Scan for the cell matching the given text and deliver its (X, Y) coordinate at center. 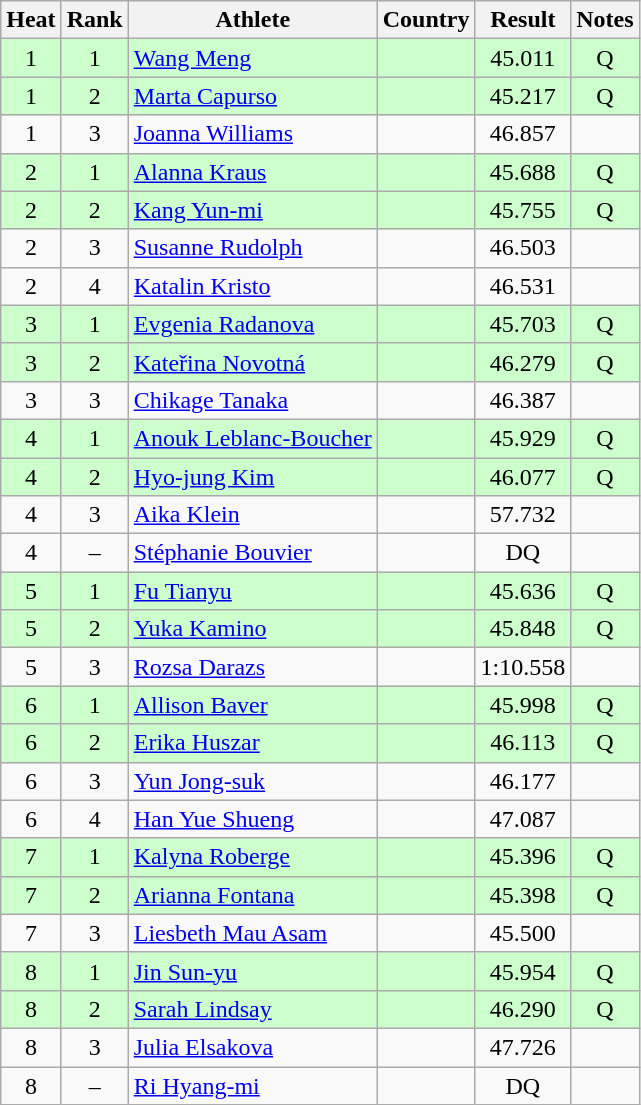
Result (523, 20)
45.396 (523, 857)
46.387 (523, 400)
Chikage Tanaka (252, 400)
45.954 (523, 971)
46.279 (523, 362)
57.732 (523, 515)
45.217 (523, 96)
Heat (31, 20)
46.077 (523, 477)
45.703 (523, 324)
Kateřina Novotná (252, 362)
Allison Baver (252, 705)
Ri Hyang-mi (252, 1085)
46.531 (523, 286)
45.688 (523, 172)
Marta Capurso (252, 96)
45.755 (523, 210)
Julia Elsakova (252, 1047)
46.177 (523, 781)
Joanna Williams (252, 134)
45.500 (523, 933)
Stéphanie Bouvier (252, 553)
Athlete (252, 20)
45.848 (523, 629)
1:10.558 (523, 667)
46.503 (523, 248)
46.290 (523, 1009)
Yuka Kamino (252, 629)
Katalin Kristo (252, 286)
Erika Huszar (252, 743)
Notes (605, 20)
45.929 (523, 438)
46.113 (523, 743)
Jin Sun-yu (252, 971)
Kang Yun-mi (252, 210)
Wang Meng (252, 58)
Aika Klein (252, 515)
Rank (94, 20)
47.726 (523, 1047)
Country (426, 20)
46.857 (523, 134)
45.011 (523, 58)
Han Yue Shueng (252, 819)
Yun Jong-suk (252, 781)
Hyo-jung Kim (252, 477)
Alanna Kraus (252, 172)
Arianna Fontana (252, 895)
Liesbeth Mau Asam (252, 933)
Fu Tianyu (252, 591)
Kalyna Roberge (252, 857)
45.636 (523, 591)
Anouk Leblanc-Boucher (252, 438)
45.398 (523, 895)
Sarah Lindsay (252, 1009)
47.087 (523, 819)
Rozsa Darazs (252, 667)
Evgenia Radanova (252, 324)
Susanne Rudolph (252, 248)
45.998 (523, 705)
